Output the (x, y) coordinate of the center of the cell containing the given text.  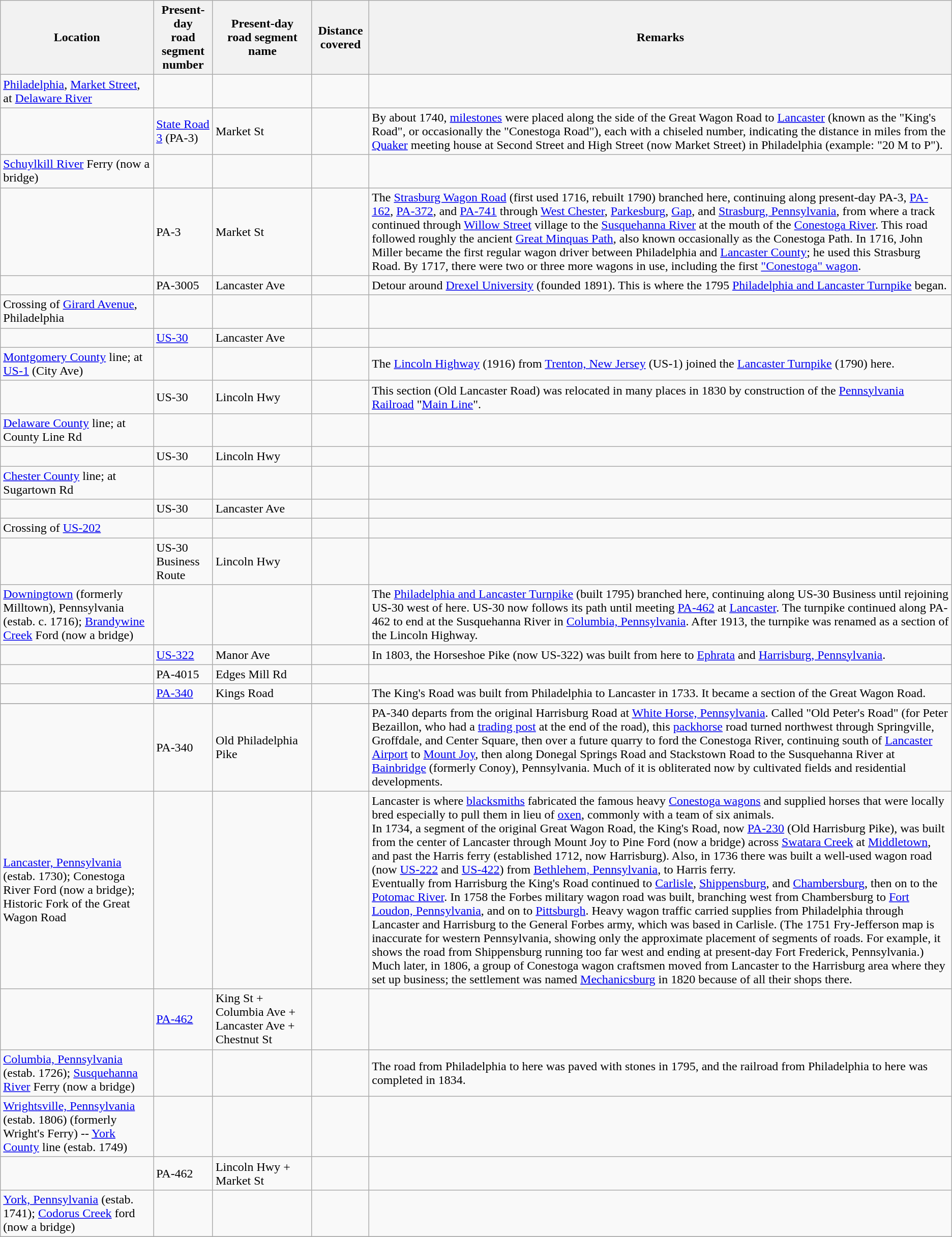
The King's Road was built from Philadelphia to Lancaster in 1733. It became a section of the Great Wagon Road. (661, 693)
The road from Philadelphia to here was paved with stones in 1795, and the railroad from Philadelphia to here was completed in 1834. (661, 1073)
Location (77, 38)
Downingtown (formerly Milltown), Pennsylvania (estab. c. 1716); Brandywine Creek Ford (now a bridge) (77, 615)
Remarks (661, 38)
Wrightsville, Pennsylvania (estab. 1806) (formerly Wright's Ferry) -- York County line (estab. 1749) (77, 1127)
US-30 Business Route (183, 561)
Crossing of Girard Avenue, Philadelphia (77, 311)
Detour around Drexel University (founded 1891). This is where the 1795 Philadelphia and Lancaster Turnpike began. (661, 285)
Kings Road (262, 693)
US-322 (183, 655)
Delaware County line; at County Line Rd (77, 430)
In 1803, the Horseshoe Pike (now US-322) was built from here to Ephrata and Harrisburg, Pennsylvania. (661, 655)
Edges Mill Rd (262, 674)
Philadelphia, Market Street, at Delaware River (77, 92)
PA-3 (183, 232)
Manor Ave (262, 655)
Chester County line; at Sugartown Rd (77, 482)
Old Philadelphia Pike (262, 747)
Distance covered (340, 38)
State Road 3 (PA-3) (183, 131)
Montgomery County line; at US-1 (City Ave) (77, 364)
This section (Old Lancaster Road) was relocated in many places in 1830 by construction of the Pennsylvania Railroad "Main Line". (661, 397)
Present-day road segment number (183, 38)
Present-day road segment name (262, 38)
Lancaster, Pennsylvania (estab. 1730); Conestoga River Ford (now a bridge); Historic Fork of the Great Wagon Road (77, 890)
PA-3005 (183, 285)
Lincoln Hwy + Market St (262, 1173)
Columbia, Pennsylvania (estab. 1726); Susquehanna River Ferry (now a bridge) (77, 1073)
The Lincoln Highway (1916) from Trenton, New Jersey (US-1) joined the Lancaster Turnpike (1790) here. (661, 364)
Crossing of US-202 (77, 528)
York, Pennsylvania (estab. 1741); Codorus Creek ford (now a bridge) (77, 1213)
Schuylkill River Ferry (now a bridge) (77, 171)
PA-4015 (183, 674)
King St + Columbia Ave + Lancaster Ave + Chestnut St (262, 1019)
